Pinpoint the cell where the given text exists, returning its [X, Y] midpoint coordinate. 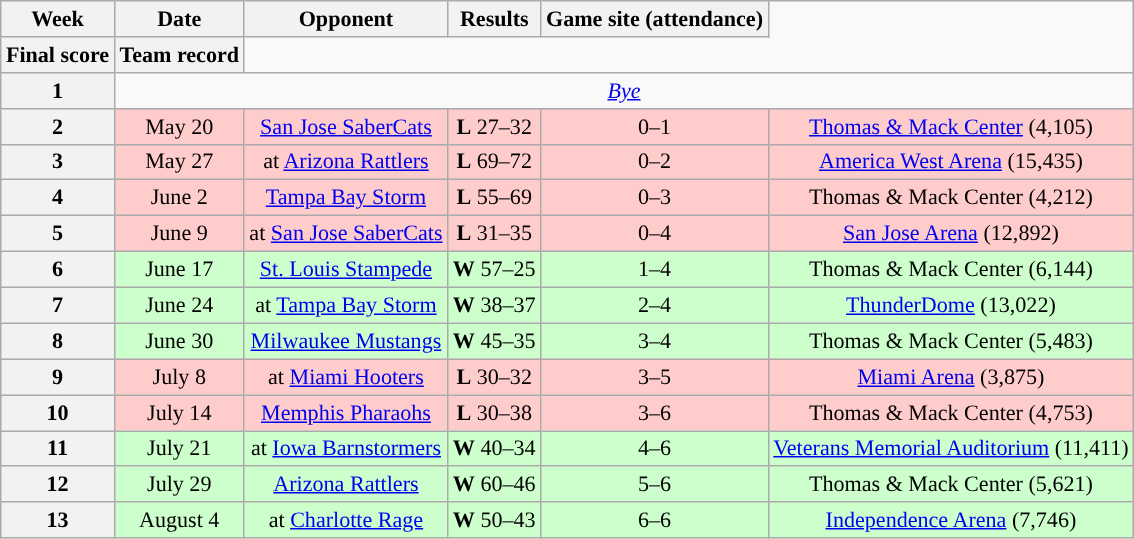
Team record [179, 54]
6–6 [654, 520]
3–5 [654, 377]
St. Louis Stampede [346, 269]
July 14 [179, 412]
9 [58, 377]
12 [58, 484]
L 31–35 [494, 233]
at Charlotte Rage [346, 520]
0–3 [654, 198]
7 [58, 305]
2 [58, 126]
Game site (attendance) [654, 18]
L 27–32 [494, 126]
at Arizona Rattlers [346, 162]
3 [58, 162]
Milwaukee Mustangs [346, 341]
W 45–35 [494, 341]
June 30 [179, 341]
Independence Arena (7,746) [951, 520]
11 [58, 448]
Thomas & Mack Center (5,621) [951, 484]
3–6 [654, 412]
June 17 [179, 269]
Final score [58, 54]
W 60–46 [494, 484]
W 50–43 [494, 520]
August 4 [179, 520]
July 21 [179, 448]
5–6 [654, 484]
4–6 [654, 448]
Week [58, 18]
at San Jose SaberCats [346, 233]
13 [58, 520]
1 [58, 90]
2–4 [654, 305]
June 2 [179, 198]
3–4 [654, 341]
Thomas & Mack Center (4,753) [951, 412]
6 [58, 269]
May 27 [179, 162]
Thomas & Mack Center (5,483) [951, 341]
Opponent [346, 18]
May 20 [179, 126]
San Jose Arena (12,892) [951, 233]
Bye [624, 90]
Memphis Pharaohs [346, 412]
10 [58, 412]
5 [58, 233]
Tampa Bay Storm [346, 198]
8 [58, 341]
Results [494, 18]
at Tampa Bay Storm [346, 305]
Thomas & Mack Center (4,212) [951, 198]
at Iowa Barnstormers [346, 448]
ThunderDome (13,022) [951, 305]
July 8 [179, 377]
0–4 [654, 233]
June 9 [179, 233]
W 38–37 [494, 305]
Thomas & Mack Center (4,105) [951, 126]
July 29 [179, 484]
America West Arena (15,435) [951, 162]
Date [179, 18]
0–1 [654, 126]
4 [58, 198]
Thomas & Mack Center (6,144) [951, 269]
at Miami Hooters [346, 377]
June 24 [179, 305]
0–2 [654, 162]
L 30–38 [494, 412]
Miami Arena (3,875) [951, 377]
Veterans Memorial Auditorium (11,411) [951, 448]
San Jose SaberCats [346, 126]
L 55–69 [494, 198]
W 57–25 [494, 269]
W 40–34 [494, 448]
L 69–72 [494, 162]
L 30–32 [494, 377]
1–4 [654, 269]
Arizona Rattlers [346, 484]
